Return (X, Y) of the center of cell containing provided text 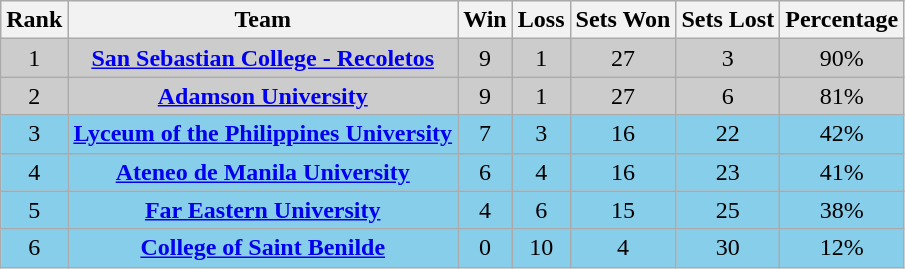
Ateneo de Manila University (263, 172)
41% (842, 172)
San Sebastian College - Recoletos (263, 58)
Adamson University (263, 96)
Percentage (842, 20)
Sets Won (623, 20)
Win (486, 20)
38% (842, 210)
81% (842, 96)
23 (728, 172)
0 (486, 248)
25 (728, 210)
2 (34, 96)
7 (486, 134)
30 (728, 248)
Sets Lost (728, 20)
College of Saint Benilde (263, 248)
Lyceum of the Philippines University (263, 134)
Team (263, 20)
12% (842, 248)
Loss (541, 20)
5 (34, 210)
Rank (34, 20)
42% (842, 134)
10 (541, 248)
Far Eastern University (263, 210)
15 (623, 210)
22 (728, 134)
90% (842, 58)
